Detect which cell encompasses the target text, then output its [X, Y] center coordinate. 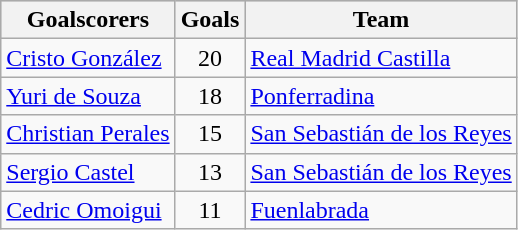
Sergio Castel [88, 172]
11 [210, 210]
18 [210, 96]
15 [210, 134]
Cedric Omoigui [88, 210]
Goals [210, 20]
13 [210, 172]
Goalscorers [88, 20]
Real Madrid Castilla [381, 58]
Cristo González [88, 58]
Team [381, 20]
Ponferradina [381, 96]
Christian Perales [88, 134]
Fuenlabrada [381, 210]
Yuri de Souza [88, 96]
20 [210, 58]
